For the text-containing cell, return its midpoint in [X, Y] coordinate format. 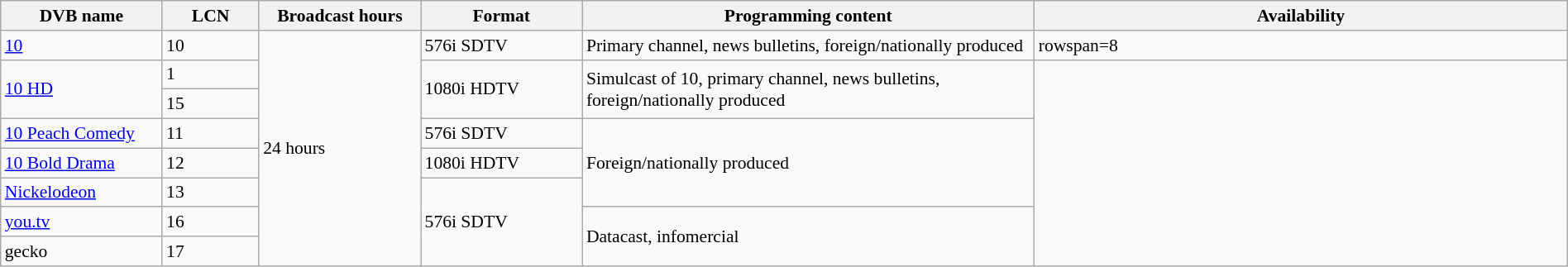
10 Peach Comedy [81, 134]
11 [210, 134]
you.tv [81, 222]
17 [210, 251]
16 [210, 222]
Availability [1302, 16]
rowspan=8 [1302, 45]
13 [210, 193]
10 HD [81, 89]
Simulcast of 10, primary channel, news bulletins, foreign/nationally produced [809, 89]
Programming content [809, 16]
10 Bold Drama [81, 163]
12 [210, 163]
15 [210, 104]
24 hours [339, 149]
DVB name [81, 16]
Primary channel, news bulletins, foreign/nationally produced [809, 45]
1 [210, 74]
Datacast, infomercial [809, 236]
Nickelodeon [81, 193]
gecko [81, 251]
Format [501, 16]
Foreign/nationally produced [809, 164]
LCN [210, 16]
Broadcast hours [339, 16]
